Determine the (x, y) coordinate at the center of the cell enclosing the given text.  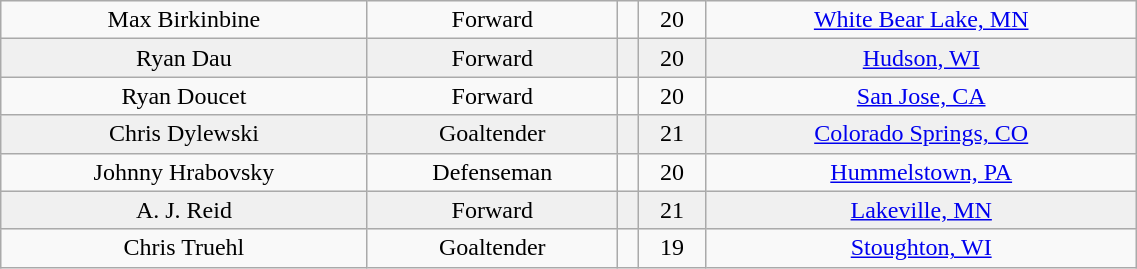
Hudson, WI (922, 58)
Max Birkinbine (184, 20)
San Jose, CA (922, 96)
Ryan Doucet (184, 96)
Stoughton, WI (922, 248)
Chris Dylewski (184, 134)
Ryan Dau (184, 58)
Colorado Springs, CO (922, 134)
Johnny Hrabovsky (184, 172)
Hummelstown, PA (922, 172)
19 (672, 248)
A. J. Reid (184, 210)
Chris Truehl (184, 248)
White Bear Lake, MN (922, 20)
Lakeville, MN (922, 210)
Defenseman (492, 172)
